Determine the (x, y) coordinate at the center of the cell enclosing the given text.  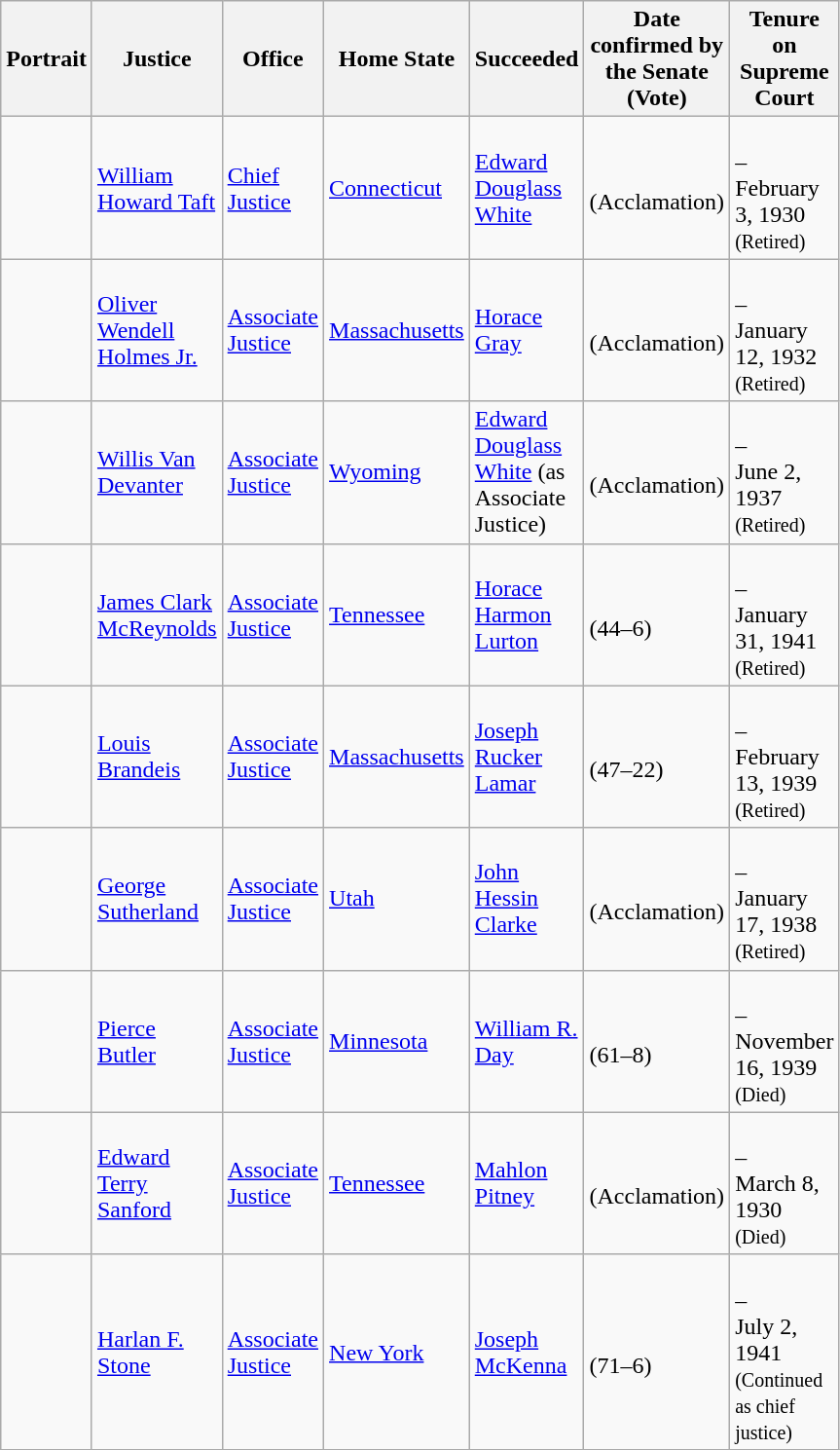
John Hessin Clarke (527, 899)
–January 12, 1932(Retired) (785, 330)
Harlan F. Stone (157, 1352)
Date confirmed by the Senate(Vote) (657, 58)
Portrait (47, 58)
–February 3, 1930(Retired) (785, 188)
Home State (397, 58)
Joseph Rucker Lamar (527, 757)
–July 2, 1941(Continued as chief justice) (785, 1352)
Horace Harmon Lurton (527, 614)
Wyoming (397, 472)
William Howard Taft (157, 188)
George Sutherland (157, 899)
(44–6) (657, 614)
Edward Terry Sanford (157, 1183)
(61–8) (657, 1041)
William R. Day (527, 1041)
Oliver Wendell Holmes Jr. (157, 330)
Chief Justice (273, 188)
Edward Douglass White (as Associate Justice) (527, 472)
Mahlon Pitney (527, 1183)
Minnesota (397, 1041)
–June 2, 1937(Retired) (785, 472)
New York (397, 1352)
Utah (397, 899)
–February 13, 1939(Retired) (785, 757)
Connecticut (397, 188)
–January 31, 1941(Retired) (785, 614)
(47–22) (657, 757)
–January 17, 1938(Retired) (785, 899)
–November 16, 1939(Died) (785, 1041)
Tenure on Supreme Court (785, 58)
Pierce Butler (157, 1041)
Succeeded (527, 58)
James Clark McReynolds (157, 614)
Justice (157, 58)
Joseph McKenna (527, 1352)
Willis Van Devanter (157, 472)
Office (273, 58)
Horace Gray (527, 330)
–March 8, 1930(Died) (785, 1183)
Edward Douglass White (527, 188)
Louis Brandeis (157, 757)
(71–6) (657, 1352)
